Capture the cell that displays the provided text and extract its [X, Y] central coordinate. 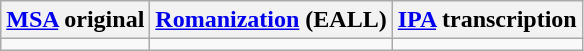
Romanization (EALL) [271, 20]
IPA transcription [487, 20]
MSA original [76, 20]
